From the cell containing the given text, extract its center point as (X, Y) coordinate. 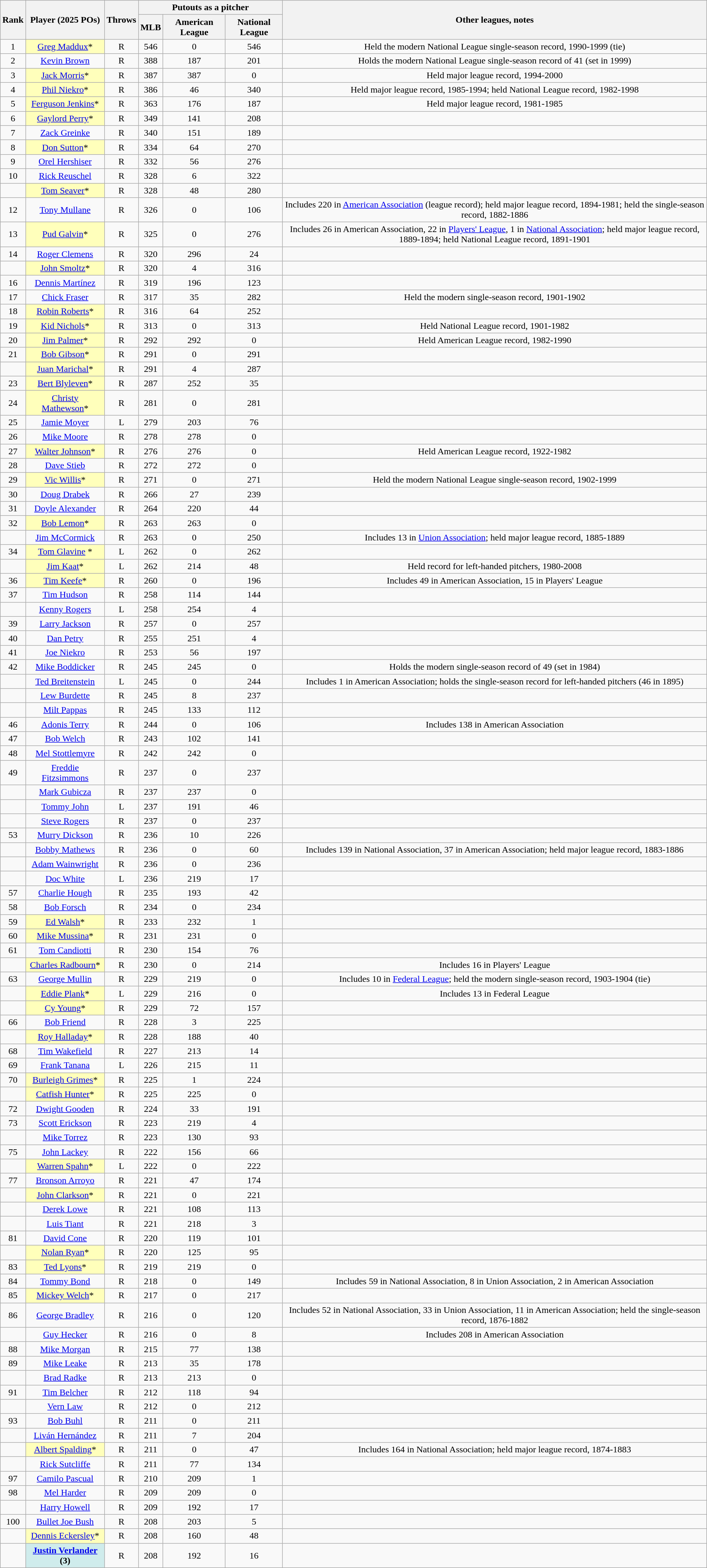
63 (13, 979)
197 (254, 652)
95 (254, 1252)
Includes 208 in American Association (495, 1334)
89 (13, 1363)
Walter Johnson* (65, 451)
John Smoltz* (65, 268)
Other leagues, notes (495, 20)
Steve Rogers (65, 821)
Charlie Hough (65, 893)
Doyle Alexander (65, 509)
Jim Kaat* (65, 566)
266 (151, 494)
Bob Buhl (65, 1421)
133 (194, 710)
Holds the modern National League single-season record of 41 (set in 1999) (495, 61)
George Mullin (65, 979)
Includes 1 in American Association; holds the single-season record for left-handed pitchers (46 in 1895) (495, 681)
Jack Morris* (65, 75)
Kevin Brown (65, 61)
296 (194, 254)
Joe Niekro (65, 652)
Includes 59 in National Association, 8 in Union Association, 2 in American Association (495, 1281)
69 (13, 1065)
108 (194, 1209)
Cy Young* (65, 1008)
97 (13, 1478)
28 (13, 466)
Adonis Terry (65, 724)
388 (151, 61)
154 (194, 950)
Bob Lemon* (65, 523)
33 (194, 1108)
Charles Radbourn* (65, 965)
36 (13, 580)
235 (151, 893)
Holds the modern single-season record of 49 (set in 1984) (495, 667)
58 (13, 907)
349 (151, 118)
Freddie Fitzsimmons (65, 772)
Phil Niekro* (65, 90)
174 (254, 1181)
57 (13, 893)
41 (13, 652)
84 (13, 1281)
201 (254, 61)
Dan Petry (65, 638)
149 (254, 1281)
Albert Spalding* (65, 1450)
Orel Hershiser (65, 161)
National League (254, 27)
123 (254, 283)
260 (151, 580)
18 (13, 311)
130 (194, 1137)
Zack Greinke (65, 133)
Nolan Ryan* (65, 1252)
125 (194, 1252)
Mel Stottlemyre (65, 753)
Roger Clemens (65, 254)
156 (194, 1152)
53 (13, 835)
Greg Maddux* (65, 46)
Putouts as a pitcher (210, 8)
Adam Wainwright (65, 864)
Includes 164 in National Association; held major league record, 1874-1883 (495, 1450)
Tom Glavine * (65, 552)
Bronson Arroyo (65, 1181)
Held major league record, 1981-1985 (495, 104)
Includes 10 in Federal League; held the modern single-season record, 1903-1904 (tie) (495, 979)
Bob Welch (65, 739)
MLB (151, 27)
Bobby Mathews (65, 850)
Eddie Plank* (65, 994)
Ed Walsh* (65, 922)
Kenny Rogers (65, 609)
Tony Mullane (65, 210)
Dennis Martínez (65, 283)
Mike Mussina* (65, 936)
86 (13, 1315)
Tim Hudson (65, 595)
Vic Willis* (65, 480)
Frank Tanana (65, 1065)
Scott Erickson (65, 1123)
American League (194, 27)
70 (13, 1080)
250 (254, 537)
Includes 220 in American Association (league record); held major league record, 1894-1981; held the single-season record, 1882-1886 (495, 210)
Held the modern National League single-season record, 1902-1999 (495, 480)
210 (151, 1478)
Held American League record, 1922-1982 (495, 451)
Held the modern single-season record, 1901-1902 (495, 297)
68 (13, 1051)
Brad Radke (65, 1378)
227 (151, 1051)
Held the modern National League single-season record, 1990-1999 (tie) (495, 46)
Don Sutton* (65, 147)
Tommy Bond (65, 1281)
114 (194, 595)
Mike Morgan (65, 1349)
2 (13, 61)
144 (254, 595)
Includes 16 in Players' League (495, 965)
264 (151, 509)
37 (13, 595)
Warren Spahn* (65, 1166)
73 (13, 1123)
Includes 13 in Union Association; held major league record, 1885-1889 (495, 537)
23 (13, 383)
Ted Breitenstein (65, 681)
Justin Verlander (3) (65, 1556)
Dennis Eckersley* (65, 1536)
75 (13, 1152)
26 (13, 437)
Player (2025 POs) (65, 20)
Gaylord Perry* (65, 118)
John Lackey (65, 1152)
44 (254, 509)
32 (13, 523)
118 (194, 1392)
120 (254, 1315)
332 (151, 161)
Dwight Gooden (65, 1108)
Ted Lyons* (65, 1267)
Mike Moore (65, 437)
Mike Leake (65, 1363)
Jim McCormick (65, 537)
Pud Galvin* (65, 234)
Tim Belcher (65, 1392)
Bullet Joe Bush (65, 1522)
20 (13, 340)
11 (254, 1065)
George Bradley (65, 1315)
Mickey Welch* (65, 1296)
151 (194, 133)
12 (13, 210)
189 (254, 133)
Mike Torrez (65, 1137)
Lew Burdette (65, 696)
Held major league record, 1985-1994; held National League record, 1982-1998 (495, 90)
Rick Sutcliffe (65, 1464)
100 (13, 1522)
325 (151, 234)
Doc White (65, 878)
Chick Fraser (65, 297)
61 (13, 950)
317 (151, 297)
Jim Palmer* (65, 340)
Burleigh Grimes* (65, 1080)
Includes 13 in Federal League (495, 994)
31 (13, 509)
255 (151, 638)
Dave Stieb (65, 466)
Derek Lowe (65, 1209)
119 (194, 1238)
279 (151, 422)
Christy Mathewson* (65, 403)
112 (254, 710)
Ferguson Jenkins* (65, 104)
Held major league record, 1994-2000 (495, 75)
386 (151, 90)
326 (151, 210)
239 (254, 494)
363 (151, 104)
Guy Hecker (65, 1334)
Tom Seaver* (65, 190)
102 (194, 739)
94 (254, 1392)
280 (254, 190)
160 (194, 1536)
Held record for left-handed pitchers, 1980-2008 (495, 566)
Rank (13, 20)
178 (254, 1363)
Includes 52 in National Association, 33 in Union Association, 11 in American Association; held the single-season record, 1876-1882 (495, 1315)
Juan Marichal* (65, 369)
Bob Friend (65, 1022)
Includes 139 in National Association, 37 in American Association; held major league record, 1883-1886 (495, 850)
253 (151, 652)
13 (13, 234)
Includes 138 in American Association (495, 724)
Bob Forsch (65, 907)
113 (254, 1209)
188 (194, 1037)
Tommy John (65, 806)
Liván Hernández (65, 1435)
9 (13, 161)
Bob Gibson* (65, 354)
Vern Law (65, 1407)
Includes 49 in American Association, 15 in Players' League (495, 580)
25 (13, 422)
John Clarkson* (65, 1195)
157 (254, 1008)
Milt Pappas (65, 710)
232 (194, 922)
334 (151, 147)
Jamie Moyer (65, 422)
Mike Boddicker (65, 667)
134 (254, 1464)
204 (254, 1435)
59 (13, 922)
Harry Howell (65, 1507)
Robin Roberts* (65, 311)
Throws (122, 20)
Murry Dickson (65, 835)
David Cone (65, 1238)
243 (151, 739)
Held American League record, 1982-1990 (495, 340)
Tom Candiotti (65, 950)
21 (13, 354)
39 (13, 624)
Doug Drabek (65, 494)
138 (254, 1349)
251 (194, 638)
Camilo Pascual (65, 1478)
Mel Harder (65, 1493)
30 (13, 494)
91 (13, 1392)
Tim Wakefield (65, 1051)
319 (151, 283)
254 (194, 609)
98 (13, 1493)
270 (254, 147)
83 (13, 1267)
Mark Gubicza (65, 792)
Luis Tiant (65, 1224)
322 (254, 176)
88 (13, 1349)
Catfish Hunter* (65, 1094)
282 (254, 297)
19 (13, 326)
193 (194, 893)
176 (194, 104)
101 (254, 1238)
49 (13, 772)
233 (151, 922)
85 (13, 1296)
Held National League record, 1901-1982 (495, 326)
34 (13, 552)
Bert Blyleven* (65, 383)
Kid Nichols* (65, 326)
Tim Keefe* (65, 580)
Roy Halladay* (65, 1037)
29 (13, 480)
81 (13, 1238)
Larry Jackson (65, 624)
Rick Reuschel (65, 176)
